Determine the [x, y] coordinate at the center of the cell enclosing the given text.  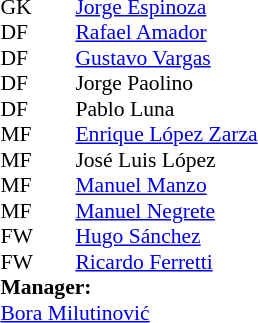
José Luis López [166, 160]
Enrique López Zarza [166, 135]
Manuel Manzo [166, 185]
Rafael Amador [166, 33]
Manuel Negrete [166, 211]
Gustavo Vargas [166, 58]
Manager: [128, 287]
Hugo Sánchez [166, 237]
Jorge Paolino [166, 83]
Ricardo Ferretti [166, 262]
Pablo Luna [166, 109]
